Detect which cell encompasses the target text, then output its (x, y) center coordinate. 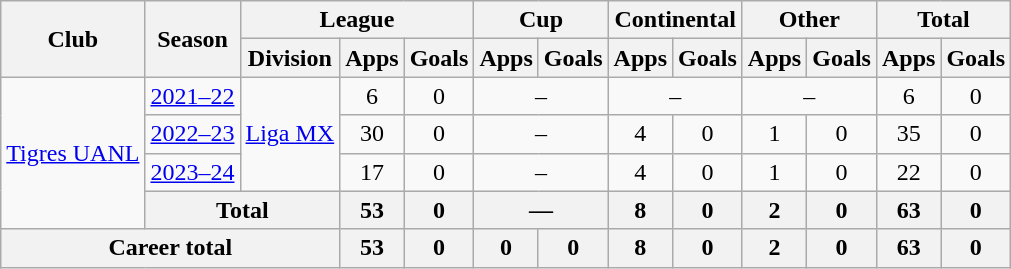
— (541, 210)
22 (908, 172)
Season (192, 39)
Career total (170, 248)
35 (908, 134)
17 (372, 172)
Other (809, 20)
Cup (541, 20)
Club (73, 39)
2023–24 (192, 172)
30 (372, 134)
2021–22 (192, 96)
Continental (675, 20)
League (357, 20)
Division (290, 58)
Tigres UANL (73, 153)
2022–23 (192, 134)
Liga MX (290, 134)
